Provide the [x, y] coordinate of the cell's center where the given text is located.  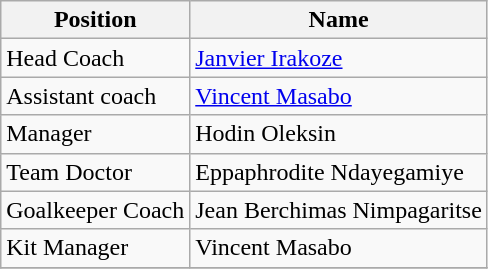
Hodin Oleksin [339, 134]
Name [339, 20]
Assistant coach [96, 96]
Kit Manager [96, 248]
Manager [96, 134]
Jean Berchimas Nimpagaritse [339, 210]
Position [96, 20]
Eppaphrodite Ndayegamiye [339, 172]
Goalkeeper Coach [96, 210]
Team Doctor [96, 172]
Janvier Irakoze [339, 58]
Head Coach [96, 58]
